Capture the cell that displays the provided text and extract its [X, Y] central coordinate. 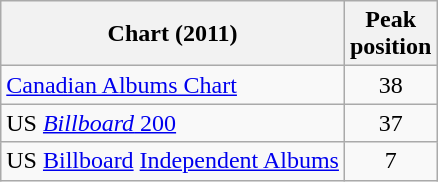
Peakposition [390, 34]
38 [390, 85]
7 [390, 161]
Chart (2011) [173, 34]
37 [390, 123]
Canadian Albums Chart [173, 85]
US Billboard Independent Albums [173, 161]
US Billboard 200 [173, 123]
